Determine the (x, y) coordinate at the center of the cell enclosing the given text.  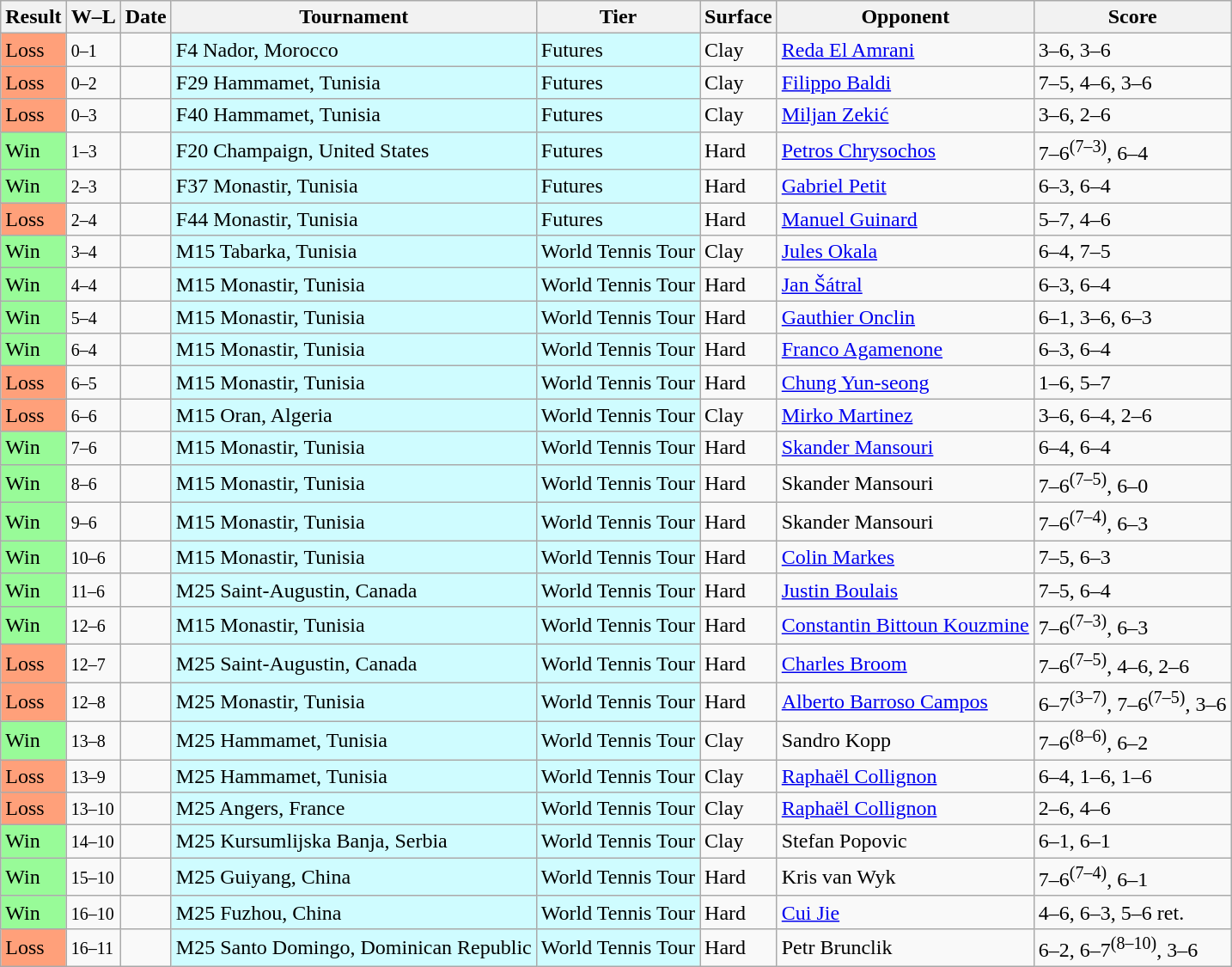
Petr Brunclik (906, 947)
6–2, 6–7(8–10), 3–6 (1132, 947)
2–3 (93, 187)
6–1, 3–6, 6–3 (1132, 317)
Miljan Zekić (906, 115)
Tournament (354, 17)
3–6, 6–4, 2–6 (1132, 415)
7–6(7–5), 6–0 (1132, 483)
13–8 (93, 741)
10–6 (93, 557)
M25 Monastir, Tunisia (354, 701)
M15 Tabarka, Tunisia (354, 252)
12–6 (93, 626)
1–3 (93, 151)
6–5 (93, 383)
16–11 (93, 947)
9–6 (93, 523)
M25 Angers, France (354, 809)
6–7(3–7), 7–6(7–5), 3–6 (1132, 701)
Gabriel Petit (906, 187)
1–6, 5–7 (1132, 383)
F20 Champaign, United States (354, 151)
Jules Okala (906, 252)
2–4 (93, 219)
6–4, 1–6, 1–6 (1132, 776)
F37 Monastir, Tunisia (354, 187)
13–10 (93, 809)
3–4 (93, 252)
7–6(8–6), 6–2 (1132, 741)
Kris van Wyk (906, 877)
Mirko Martinez (906, 415)
Franco Agamenone (906, 350)
M25 Guiyang, China (354, 877)
7–5, 6–4 (1132, 590)
F4 Nador, Morocco (354, 50)
F29 Hammamet, Tunisia (354, 83)
3–6, 3–6 (1132, 50)
2–6, 4–6 (1132, 809)
W–L (93, 17)
7–6(7–3), 6–3 (1132, 626)
5–7, 4–6 (1132, 219)
Sandro Kopp (906, 741)
Charles Broom (906, 664)
7–6(7–3), 6–4 (1132, 151)
M15 Oran, Algeria (354, 415)
4–6, 6–3, 5–6 ret. (1132, 912)
Gauthier Onclin (906, 317)
M25 Fuzhou, China (354, 912)
0–3 (93, 115)
13–9 (93, 776)
7–6 (93, 448)
12–8 (93, 701)
F40 Hammamet, Tunisia (354, 115)
7–5, 6–3 (1132, 557)
7–6(7–4), 6–1 (1132, 877)
Filippo Baldi (906, 83)
6–1, 6–1 (1132, 842)
16–10 (93, 912)
14–10 (93, 842)
Alberto Barroso Campos (906, 701)
Result (34, 17)
Constantin Bittoun Kouzmine (906, 626)
Colin Markes (906, 557)
Date (146, 17)
M25 Kursumlijska Banja, Serbia (354, 842)
Stefan Popovic (906, 842)
6–4, 6–4 (1132, 448)
F44 Monastir, Tunisia (354, 219)
15–10 (93, 877)
7–6(7–5), 4–6, 2–6 (1132, 664)
Manuel Guinard (906, 219)
Jan Šátral (906, 285)
Chung Yun-seong (906, 383)
11–6 (93, 590)
Tier (618, 17)
6–6 (93, 415)
0–1 (93, 50)
5–4 (93, 317)
Opponent (906, 17)
0–2 (93, 83)
4–4 (93, 285)
7–5, 4–6, 3–6 (1132, 83)
Justin Boulais (906, 590)
Petros Chrysochos (906, 151)
7–6(7–4), 6–3 (1132, 523)
M25 Santo Domingo, Dominican Republic (354, 947)
Score (1132, 17)
3–6, 2–6 (1132, 115)
Cui Jie (906, 912)
Reda El Amrani (906, 50)
6–4, 7–5 (1132, 252)
Surface (739, 17)
6–4 (93, 350)
8–6 (93, 483)
12–7 (93, 664)
